Provide the (x, y) coordinate of the cell's center where the given text is located.  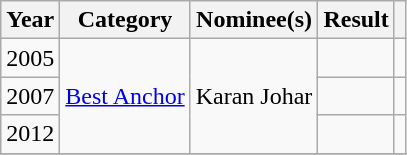
Category (125, 20)
2012 (30, 134)
Nominee(s) (254, 20)
2005 (30, 58)
Result (356, 20)
2007 (30, 96)
Year (30, 20)
Best Anchor (125, 96)
Karan Johar (254, 96)
